Determine the [x, y] coordinate at the center of the cell enclosing the given text.  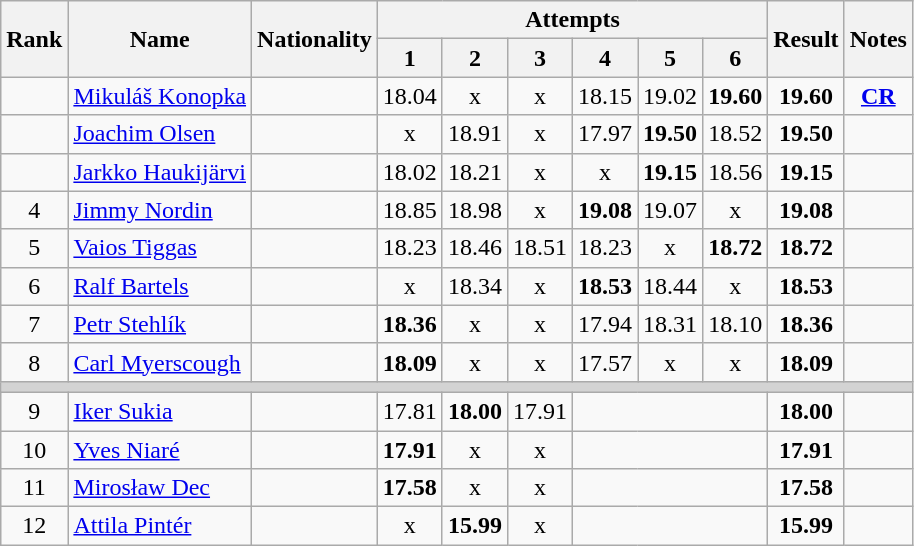
8 [34, 362]
Mikuláš Konopka [160, 96]
CR [878, 96]
18.91 [474, 134]
Jimmy Nordin [160, 210]
Petr Stehlík [160, 324]
Yves Niaré [160, 449]
1 [410, 58]
3 [540, 58]
18.46 [474, 248]
18.10 [736, 324]
18.31 [670, 324]
Iker Sukia [160, 411]
18.98 [474, 210]
Notes [878, 39]
9 [34, 411]
18.21 [474, 172]
17.81 [410, 411]
2 [474, 58]
Attila Pintér [160, 526]
Rank [34, 39]
12 [34, 526]
7 [34, 324]
Ralf Bartels [160, 286]
18.34 [474, 286]
10 [34, 449]
Vaios Tiggas [160, 248]
Mirosław Dec [160, 488]
17.94 [606, 324]
18.44 [670, 286]
Attempts [572, 20]
Name [160, 39]
18.52 [736, 134]
18.02 [410, 172]
18.51 [540, 248]
18.04 [410, 96]
19.07 [670, 210]
17.97 [606, 134]
11 [34, 488]
18.15 [606, 96]
Carl Myerscough [160, 362]
Result [806, 39]
17.57 [606, 362]
Nationality [315, 39]
19.02 [670, 96]
Joachim Olsen [160, 134]
18.85 [410, 210]
18.56 [736, 172]
Jarkko Haukijärvi [160, 172]
